Return [x, y] of the center of cell containing provided text 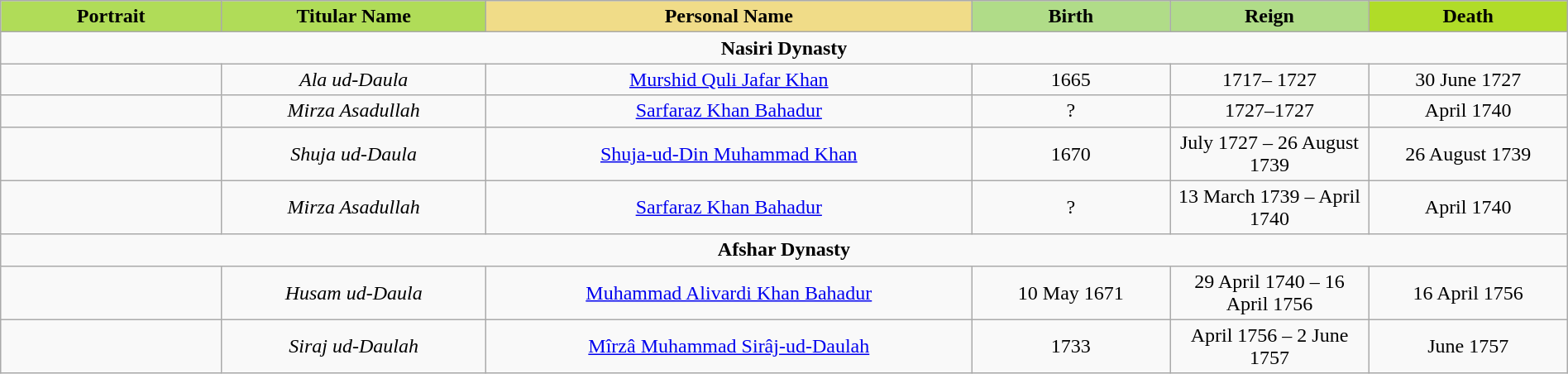
Personal Name [729, 17]
Ala ud-Daula [354, 79]
1717– 1727 [1269, 79]
July 1727 – 26 August 1739 [1269, 154]
Birth [1071, 17]
Portrait [111, 17]
Husam ud-Daula [354, 293]
30 June 1727 [1468, 79]
16 April 1756 [1468, 293]
1670 [1071, 154]
Mîrzâ Muhammad Sirâj-ud-Daulah [729, 346]
1733 [1071, 346]
1665 [1071, 79]
10 May 1671 [1071, 293]
Death [1468, 17]
Afshar Dynasty [784, 250]
Titular Name [354, 17]
Murshid Quli Jafar Khan [729, 79]
13 March 1739 – April 1740 [1269, 207]
Siraj ud-Daulah [354, 346]
Shuja-ud-Din Muhammad Khan [729, 154]
Shuja ud-Daula [354, 154]
Reign [1269, 17]
29 April 1740 – 16 April 1756 [1269, 293]
1727–1727 [1269, 111]
Nasiri Dynasty [784, 48]
Muhammad Alivardi Khan Bahadur [729, 293]
April 1756 – 2 June 1757 [1269, 346]
June 1757 [1468, 346]
26 August 1739 [1468, 154]
